Locate the cell with the specified text and output its (x, y) center coordinate. 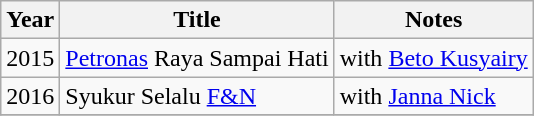
Title (197, 20)
2016 (30, 96)
2015 (30, 58)
Year (30, 20)
Syukur Selalu F&N (197, 96)
with Beto Kusyairy (434, 58)
with Janna Nick (434, 96)
Notes (434, 20)
Petronas Raya Sampai Hati (197, 58)
